For the text-containing cell, return its midpoint in [x, y] coordinate format. 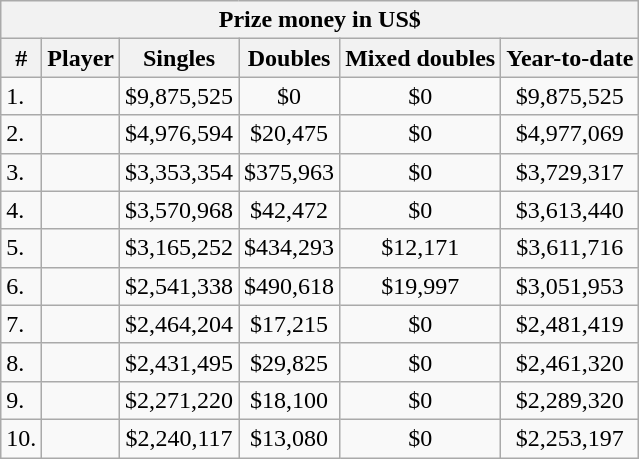
5. [22, 248]
$3,570,968 [180, 210]
$4,977,069 [570, 134]
Singles [180, 58]
$2,464,204 [180, 324]
$3,729,317 [570, 172]
10. [22, 438]
$12,171 [420, 248]
$42,472 [290, 210]
$17,215 [290, 324]
Doubles [290, 58]
$2,431,495 [180, 362]
$2,271,220 [180, 400]
$19,997 [420, 286]
$3,051,953 [570, 286]
$29,825 [290, 362]
7. [22, 324]
$490,618 [290, 286]
$2,541,338 [180, 286]
$2,240,117 [180, 438]
8. [22, 362]
$3,353,354 [180, 172]
6. [22, 286]
Prize money in US$ [320, 20]
2. [22, 134]
$2,461,320 [570, 362]
$3,165,252 [180, 248]
Year-to-date [570, 58]
$20,475 [290, 134]
$2,481,419 [570, 324]
$434,293 [290, 248]
Player [81, 58]
4. [22, 210]
9. [22, 400]
$3,611,716 [570, 248]
$375,963 [290, 172]
$2,253,197 [570, 438]
# [22, 58]
$2,289,320 [570, 400]
Mixed doubles [420, 58]
1. [22, 96]
$4,976,594 [180, 134]
$18,100 [290, 400]
3. [22, 172]
$3,613,440 [570, 210]
$13,080 [290, 438]
